Output the (X, Y) coordinate of the center of the cell containing the given text.  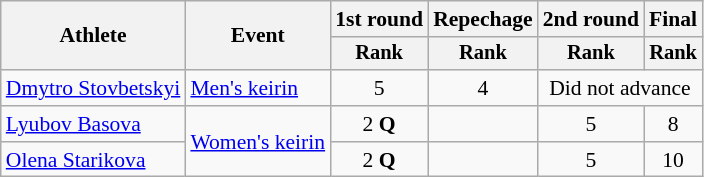
Did not advance (620, 88)
8 (673, 124)
4 (483, 88)
Men's keirin (258, 88)
Final (673, 19)
Athlete (94, 36)
Lyubov Basova (94, 124)
Dmytro Stovbetskyi (94, 88)
2 Q (379, 124)
2nd round (591, 19)
1st round (379, 19)
Repechage (483, 19)
Women's keirin (258, 142)
Event (258, 36)
